Locate the cell with the specified text and output its [x, y] center coordinate. 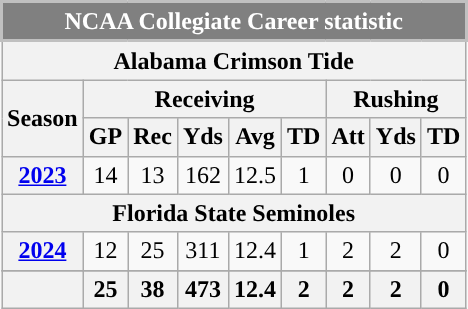
GP [105, 137]
Alabama Crimson Tide [234, 60]
Florida State Seminoles [234, 213]
14 [105, 175]
2024 [43, 251]
2023 [43, 175]
Receiving [204, 99]
13 [153, 175]
162 [202, 175]
12 [105, 251]
311 [202, 251]
12.5 [254, 175]
Season [43, 118]
NCAA Collegiate Career statistic [234, 22]
Att [348, 137]
Avg [254, 137]
38 [153, 289]
Rec [153, 137]
473 [202, 289]
Rushing [396, 99]
